Identify which cell holds the provided text, then report its (X, Y) central coordinate. 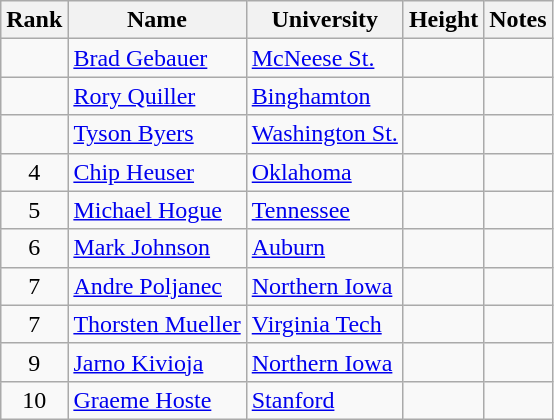
Height (443, 20)
4 (34, 172)
Auburn (324, 248)
Michael Hogue (157, 210)
Virginia Tech (324, 324)
Andre Poljanec (157, 286)
Rory Quiller (157, 96)
Washington St. (324, 134)
Stanford (324, 400)
Tennessee (324, 210)
Mark Johnson (157, 248)
5 (34, 210)
University (324, 20)
Chip Heuser (157, 172)
9 (34, 362)
Notes (518, 20)
Brad Gebauer (157, 58)
McNeese St. (324, 58)
10 (34, 400)
Rank (34, 20)
Thorsten Mueller (157, 324)
6 (34, 248)
Tyson Byers (157, 134)
Graeme Hoste (157, 400)
Binghamton (324, 96)
Jarno Kivioja (157, 362)
Oklahoma (324, 172)
Name (157, 20)
